Provide the (x, y) coordinate of the cell's center where the given text is located.  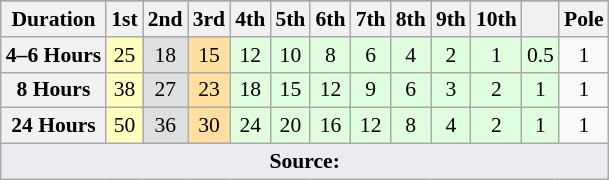
2nd (166, 19)
0.5 (540, 55)
10 (290, 55)
6th (330, 19)
10th (496, 19)
20 (290, 126)
8 Hours (54, 90)
25 (124, 55)
5th (290, 19)
8th (411, 19)
4th (250, 19)
27 (166, 90)
Pole (584, 19)
50 (124, 126)
3 (451, 90)
Duration (54, 19)
24 (250, 126)
4–6 Hours (54, 55)
9 (371, 90)
9th (451, 19)
24 Hours (54, 126)
7th (371, 19)
1st (124, 19)
30 (210, 126)
3rd (210, 19)
16 (330, 126)
38 (124, 90)
Source: (305, 162)
23 (210, 90)
36 (166, 126)
